Determine the [x, y] coordinate at the center of the cell enclosing the given text.  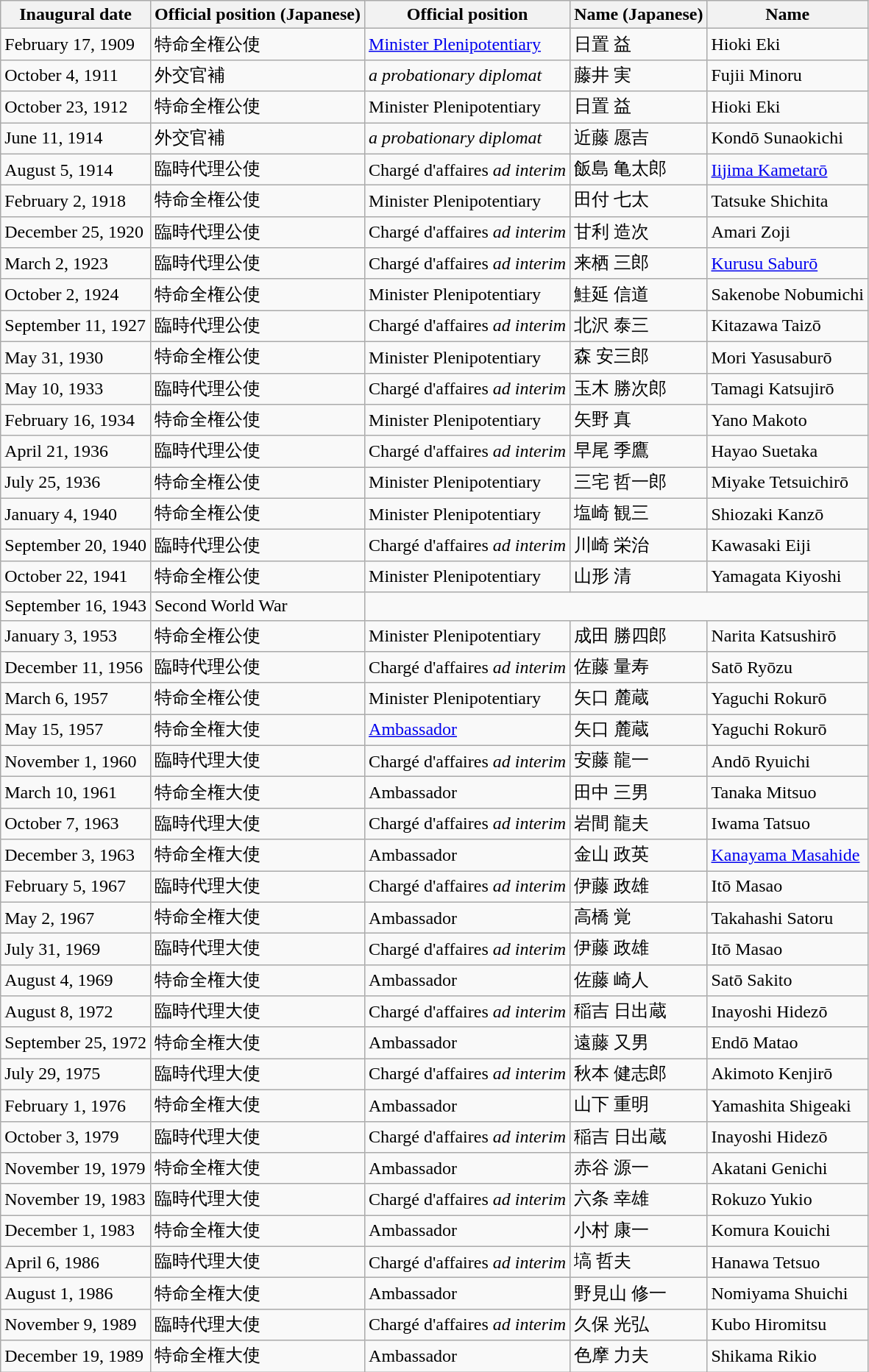
July 29, 1975 [76, 1074]
田中 三男 [639, 793]
Yano Makoto [787, 421]
Amari Zoji [787, 232]
March 10, 1961 [76, 793]
早尾 季鷹 [639, 452]
塙 哲夫 [639, 1262]
December 11, 1956 [76, 668]
May 31, 1930 [76, 358]
Kubo Hiromitsu [787, 1324]
Satō Sakito [787, 980]
Tamagi Katsujirō [787, 388]
December 25, 1920 [76, 232]
August 8, 1972 [76, 1012]
山下 重明 [639, 1105]
Shikama Rikio [787, 1357]
May 10, 1933 [76, 388]
Kitazawa Taizō [787, 327]
Name (Japanese) [639, 15]
October 7, 1963 [76, 824]
Second World War [258, 606]
Official position [468, 15]
Kanayama Masahide [787, 855]
December 19, 1989 [76, 1357]
矢野 真 [639, 421]
野見山 修一 [639, 1293]
November 19, 1983 [76, 1199]
June 11, 1914 [76, 138]
February 5, 1967 [76, 887]
藤井 実 [639, 75]
川崎 栄治 [639, 546]
Andō Ryuichi [787, 761]
September 25, 1972 [76, 1043]
February 2, 1918 [76, 202]
Kondō Sunaokichi [787, 138]
Rokuzo Yukio [787, 1199]
Narita Katsushirō [787, 636]
September 20, 1940 [76, 546]
October 2, 1924 [76, 294]
December 1, 1983 [76, 1231]
鮭延 信道 [639, 294]
February 17, 1909 [76, 44]
November 19, 1979 [76, 1168]
February 16, 1934 [76, 421]
March 6, 1957 [76, 699]
Hanawa Tetsuo [787, 1262]
Iwama Tatsuo [787, 824]
December 3, 1963 [76, 855]
三宅 哲一郎 [639, 483]
佐藤 量寿 [639, 668]
May 2, 1967 [76, 918]
Akatani Genichi [787, 1168]
January 3, 1953 [76, 636]
金山 政英 [639, 855]
August 4, 1969 [76, 980]
Miyake Tetsuichirō [787, 483]
July 31, 1969 [76, 949]
六条 幸雄 [639, 1199]
北沢 泰三 [639, 327]
March 2, 1923 [76, 263]
色摩 力夫 [639, 1357]
Nomiyama Shuichi [787, 1293]
Takahashi Satoru [787, 918]
August 1, 1986 [76, 1293]
October 4, 1911 [76, 75]
Inaugural date [76, 15]
July 25, 1936 [76, 483]
山形 清 [639, 577]
Akimoto Kenjirō [787, 1074]
January 4, 1940 [76, 513]
塩崎 観三 [639, 513]
August 5, 1914 [76, 169]
Hayao Suetaka [787, 452]
April 6, 1986 [76, 1262]
Tatsuke Shichita [787, 202]
Sakenobe Nobumichi [787, 294]
Satō Ryōzu [787, 668]
Fujii Minoru [787, 75]
成田 勝四郎 [639, 636]
February 1, 1976 [76, 1105]
October 3, 1979 [76, 1137]
小村 康一 [639, 1231]
近藤 愿吉 [639, 138]
田付 七太 [639, 202]
Shiozaki Kanzō [787, 513]
遠藤 又男 [639, 1043]
September 11, 1927 [76, 327]
佐藤 崎人 [639, 980]
Yamagata Kiyoshi [787, 577]
Endō Matao [787, 1043]
岩間 龍夫 [639, 824]
来栖 三郎 [639, 263]
October 22, 1941 [76, 577]
久保 光弘 [639, 1324]
甘利 造次 [639, 232]
Tanaka Mitsuo [787, 793]
赤谷 源一 [639, 1168]
玉木 勝次郎 [639, 388]
November 1, 1960 [76, 761]
秋本 健志郎 [639, 1074]
May 15, 1957 [76, 730]
Official position (Japanese) [258, 15]
Kurusu Saburō [787, 263]
高橋 覚 [639, 918]
Name [787, 15]
April 21, 1936 [76, 452]
Iijima Kametarō [787, 169]
飯島 亀太郎 [639, 169]
Yamashita Shigeaki [787, 1105]
森 安三郎 [639, 358]
November 9, 1989 [76, 1324]
安藤 龍一 [639, 761]
Kawasaki Eiji [787, 546]
September 16, 1943 [76, 606]
Mori Yasusaburō [787, 358]
Komura Kouichi [787, 1231]
October 23, 1912 [76, 107]
